Detect which cell encompasses the target text, then output its [X, Y] center coordinate. 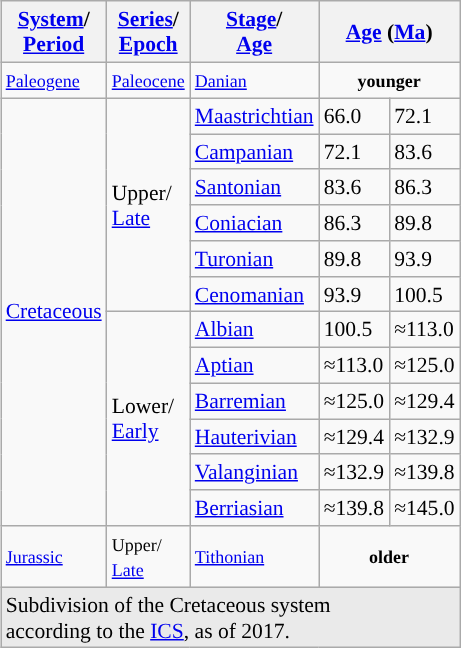
Coniacian [254, 223]
Santonian [254, 187]
Maastrichtian [254, 116]
Aptian [254, 365]
Turonian [254, 259]
Paleogene [54, 80]
Barremian [254, 401]
Series/Epoch [148, 32]
Hauterivian [254, 437]
Tithonian [254, 556]
Subdivision of the Cretaceous systemaccording to the ICS, as of 2017. [230, 618]
Campanian [254, 152]
Berriasian [254, 508]
Albian [254, 330]
younger [390, 80]
Age (Ma) [390, 32]
Valanginian [254, 472]
Cenomanian [254, 294]
System/Period [54, 32]
Stage/Age [254, 32]
Paleocene [148, 80]
66.0 [354, 116]
Cretaceous [54, 312]
Jurassic [54, 556]
older [390, 556]
Lower/Early [148, 419]
Danian [254, 80]
≈145.0 [424, 508]
